Output the [X, Y] coordinate of the center of the cell containing the given text.  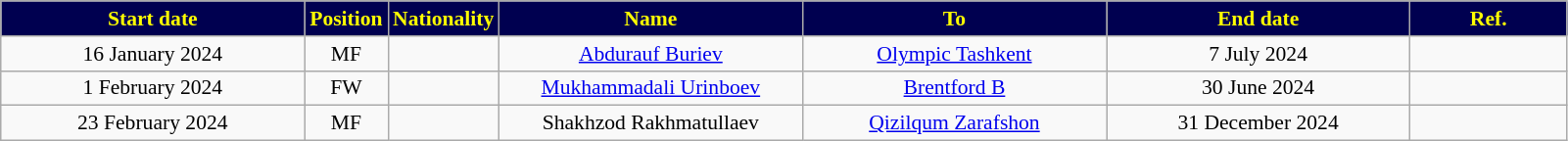
Mukhammadali Urinboev [650, 88]
31 December 2024 [1259, 123]
FW [347, 88]
23 February 2024 [153, 123]
Name [650, 19]
7 July 2024 [1259, 54]
End date [1259, 19]
16 January 2024 [153, 54]
Brentford B [954, 88]
Olympic Tashkent [954, 54]
Nationality [443, 19]
Qizilqum Zarafshon [954, 123]
To [954, 19]
Ref. [1489, 19]
30 June 2024 [1259, 88]
Shakhzod Rakhmatullaev [650, 123]
Position [347, 19]
Start date [153, 19]
Abdurauf Buriev [650, 54]
1 February 2024 [153, 88]
